For the text-containing cell, return its midpoint in [X, Y] coordinate format. 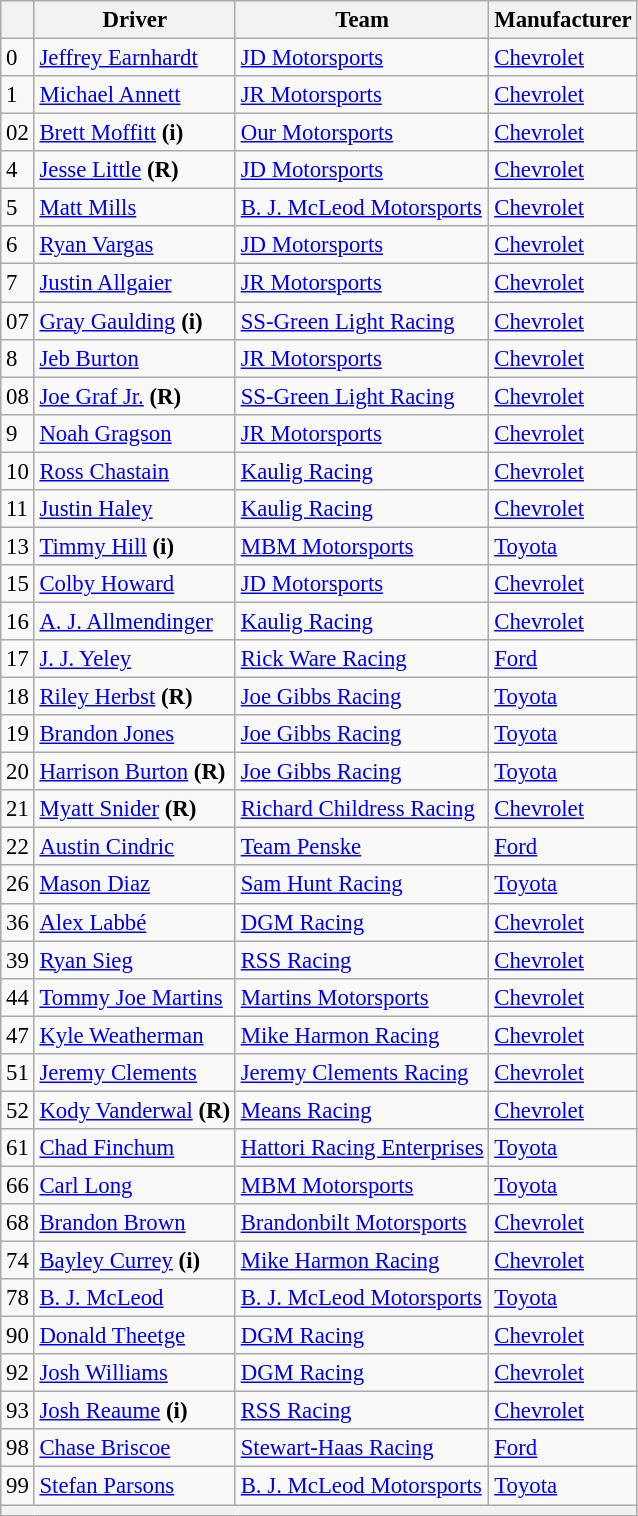
Brandon Brown [134, 1223]
Ryan Vargas [134, 245]
9 [18, 433]
74 [18, 1261]
A. J. Allmendinger [134, 621]
16 [18, 621]
Jeb Burton [134, 358]
78 [18, 1298]
Noah Gragson [134, 433]
Manufacturer [563, 20]
22 [18, 847]
Mason Diaz [134, 885]
61 [18, 1148]
20 [18, 772]
5 [18, 208]
Stewart-Haas Racing [362, 1449]
02 [18, 133]
Riley Herbst (R) [134, 697]
Ryan Sieg [134, 960]
Donald Theetge [134, 1336]
07 [18, 321]
Kyle Weatherman [134, 1035]
Colby Howard [134, 584]
92 [18, 1373]
Kody Vanderwal (R) [134, 1110]
68 [18, 1223]
Michael Annett [134, 95]
Tommy Joe Martins [134, 997]
Driver [134, 20]
Brandon Jones [134, 734]
47 [18, 1035]
Brandonbilt Motorsports [362, 1223]
17 [18, 659]
Josh Reaume (i) [134, 1411]
11 [18, 509]
Our Motorsports [362, 133]
Jeffrey Earnhardt [134, 58]
J. J. Yeley [134, 659]
98 [18, 1449]
Alex Labbé [134, 922]
Martins Motorsports [362, 997]
Rick Ware Racing [362, 659]
Timmy Hill (i) [134, 546]
19 [18, 734]
26 [18, 885]
0 [18, 58]
Chase Briscoe [134, 1449]
51 [18, 1073]
Richard Childress Racing [362, 809]
44 [18, 997]
10 [18, 471]
93 [18, 1411]
66 [18, 1185]
Bayley Currey (i) [134, 1261]
90 [18, 1336]
52 [18, 1110]
Jesse Little (R) [134, 170]
Myatt Snider (R) [134, 809]
08 [18, 396]
Gray Gaulding (i) [134, 321]
Stefan Parsons [134, 1486]
Harrison Burton (R) [134, 772]
18 [18, 697]
39 [18, 960]
21 [18, 809]
8 [18, 358]
6 [18, 245]
36 [18, 922]
Ross Chastain [134, 471]
Jeremy Clements [134, 1073]
4 [18, 170]
Jeremy Clements Racing [362, 1073]
Chad Finchum [134, 1148]
Josh Williams [134, 1373]
Carl Long [134, 1185]
13 [18, 546]
B. J. McLeod [134, 1298]
Joe Graf Jr. (R) [134, 396]
Sam Hunt Racing [362, 885]
Brett Moffitt (i) [134, 133]
Team [362, 20]
Team Penske [362, 847]
Justin Allgaier [134, 283]
Justin Haley [134, 509]
1 [18, 95]
99 [18, 1486]
15 [18, 584]
7 [18, 283]
Means Racing [362, 1110]
Austin Cindric [134, 847]
Hattori Racing Enterprises [362, 1148]
Matt Mills [134, 208]
